Identify which cell holds the provided text, then report its [x, y] central coordinate. 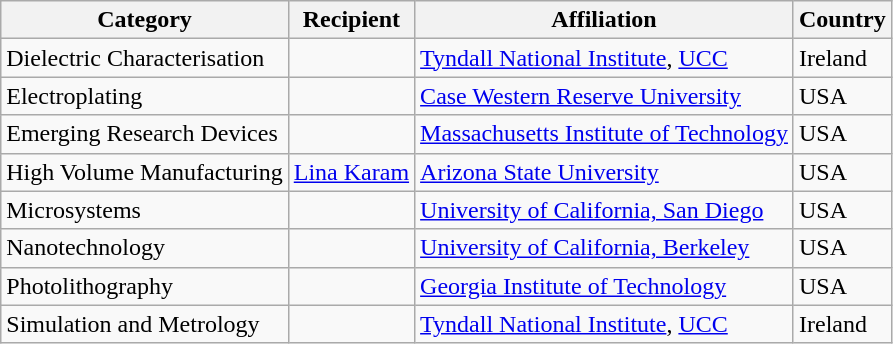
Arizona State University [604, 172]
Photolithography [144, 286]
University of California, Berkeley [604, 248]
Massachusetts Institute of Technology [604, 134]
Georgia Institute of Technology [604, 286]
Category [144, 20]
High Volume Manufacturing [144, 172]
Lina Karam [351, 172]
Case Western Reserve University [604, 96]
Microsystems [144, 210]
Country [842, 20]
Simulation and Metrology [144, 324]
Nanotechnology [144, 248]
Emerging Research Devices [144, 134]
Electroplating [144, 96]
University of California, San Diego [604, 210]
Dielectric Characterisation [144, 58]
Recipient [351, 20]
Affiliation [604, 20]
